Extract the (X, Y) coordinate from the center of the cell holding the provided text.  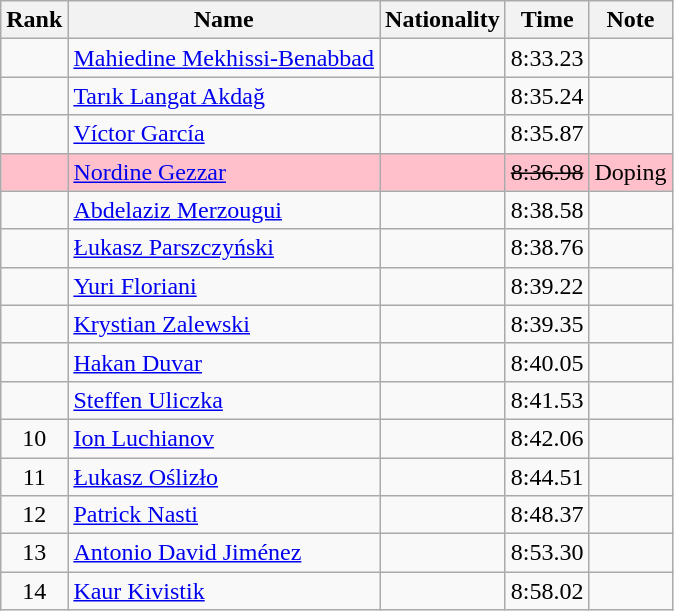
8:35.87 (547, 134)
Tarık Langat Akdağ (224, 96)
Abdelaziz Merzougui (224, 210)
8:33.23 (547, 58)
Antonio David Jiménez (224, 553)
8:39.35 (547, 324)
Name (224, 20)
8:39.22 (547, 286)
8:44.51 (547, 477)
14 (34, 591)
Łukasz Parszczyński (224, 248)
8:38.76 (547, 248)
Mahiedine Mekhissi-Benabbad (224, 58)
Víctor García (224, 134)
Nationality (443, 20)
Ion Luchianov (224, 438)
Doping (630, 172)
Steffen Uliczka (224, 400)
Kaur Kivistik (224, 591)
8:58.02 (547, 591)
Rank (34, 20)
Patrick Nasti (224, 515)
8:41.53 (547, 400)
8:53.30 (547, 553)
Łukasz Oślizło (224, 477)
Note (630, 20)
8:35.24 (547, 96)
Hakan Duvar (224, 362)
Time (547, 20)
8:38.58 (547, 210)
8:40.05 (547, 362)
Yuri Floriani (224, 286)
Nordine Gezzar (224, 172)
Krystian Zalewski (224, 324)
8:36.98 (547, 172)
11 (34, 477)
13 (34, 553)
12 (34, 515)
10 (34, 438)
8:48.37 (547, 515)
8:42.06 (547, 438)
